Search for the cell housing the specified text and yield its (X, Y) center coordinate. 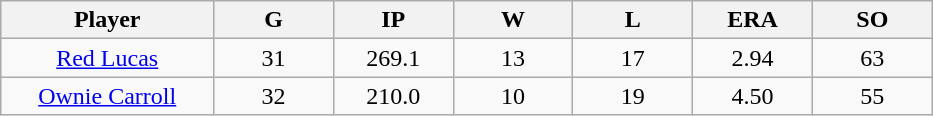
55 (872, 96)
269.1 (393, 58)
SO (872, 20)
IP (393, 20)
32 (274, 96)
19 (633, 96)
13 (513, 58)
Ownie Carroll (108, 96)
ERA (753, 20)
Red Lucas (108, 58)
210.0 (393, 96)
10 (513, 96)
L (633, 20)
Player (108, 20)
63 (872, 58)
17 (633, 58)
W (513, 20)
31 (274, 58)
4.50 (753, 96)
2.94 (753, 58)
G (274, 20)
